Return [x, y] of the center of cell containing provided text 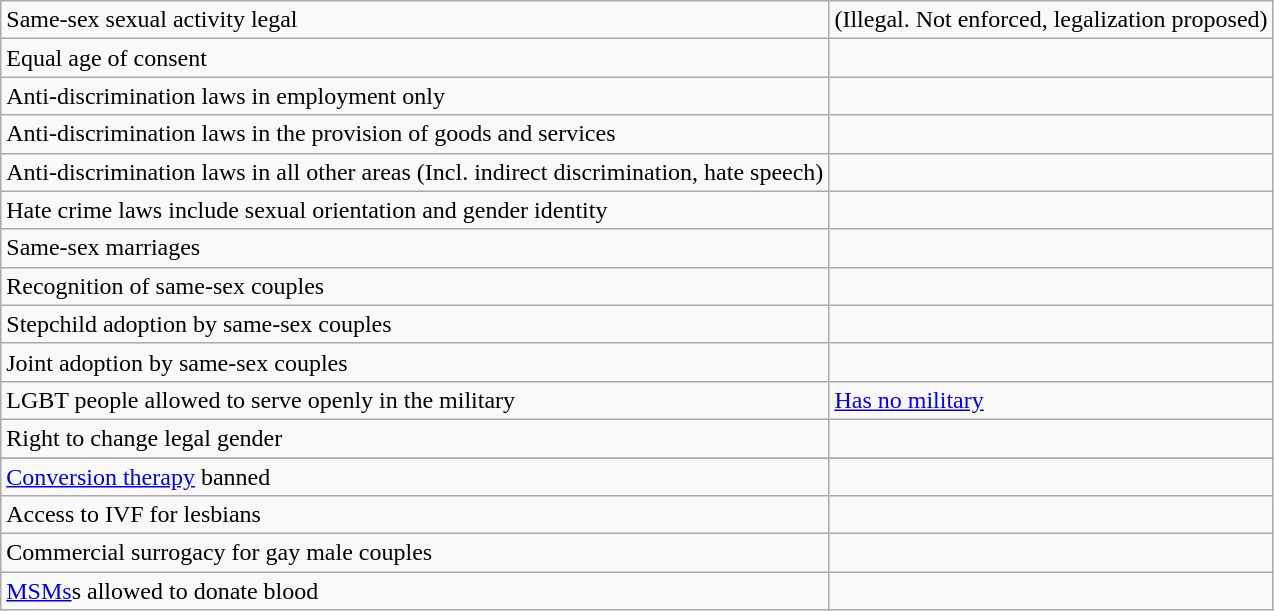
Anti-discrimination laws in the provision of goods and services [415, 134]
Anti-discrimination laws in employment only [415, 96]
Right to change legal gender [415, 438]
Access to IVF for lesbians [415, 515]
Equal age of consent [415, 58]
Hate crime laws include sexual orientation and gender identity [415, 210]
MSMss allowed to donate blood [415, 591]
Same-sex sexual activity legal [415, 20]
Anti-discrimination laws in all other areas (Incl. indirect discrimination, hate speech) [415, 172]
Has no military [1051, 400]
Stepchild adoption by same-sex couples [415, 324]
Conversion therapy banned [415, 477]
Commercial surrogacy for gay male couples [415, 553]
(Illegal. Not enforced, legalization proposed) [1051, 20]
Recognition of same-sex couples [415, 286]
LGBT people allowed to serve openly in the military [415, 400]
Joint adoption by same-sex couples [415, 362]
Same-sex marriages [415, 248]
